Scan for the cell matching the given text and deliver its [X, Y] coordinate at center. 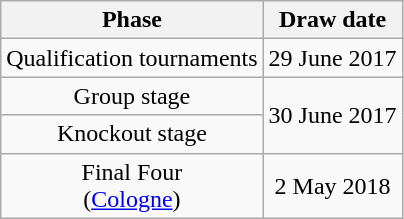
Qualification tournaments [132, 58]
Knockout stage [132, 134]
Group stage [132, 96]
Draw date [332, 20]
2 May 2018 [332, 186]
30 June 2017 [332, 115]
Final Four(Cologne) [132, 186]
Phase [132, 20]
29 June 2017 [332, 58]
